Find where the given text appears and provide that cell's center as [X, Y] coordinate. 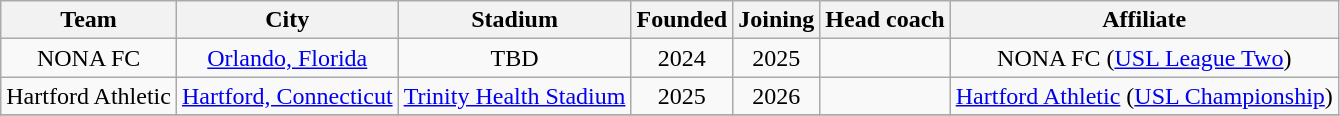
Hartford Athletic (USL Championship) [1144, 96]
Trinity Health Stadium [514, 96]
Hartford Athletic [89, 96]
2024 [682, 58]
Stadium [514, 20]
Head coach [885, 20]
Affiliate [1144, 20]
City [287, 20]
Founded [682, 20]
Team [89, 20]
NONA FC [89, 58]
Hartford, Connecticut [287, 96]
NONA FC (USL League Two) [1144, 58]
TBD [514, 58]
Orlando, Florida [287, 58]
2026 [776, 96]
Joining [776, 20]
